Scan for the cell matching the given text and deliver its (x, y) coordinate at center. 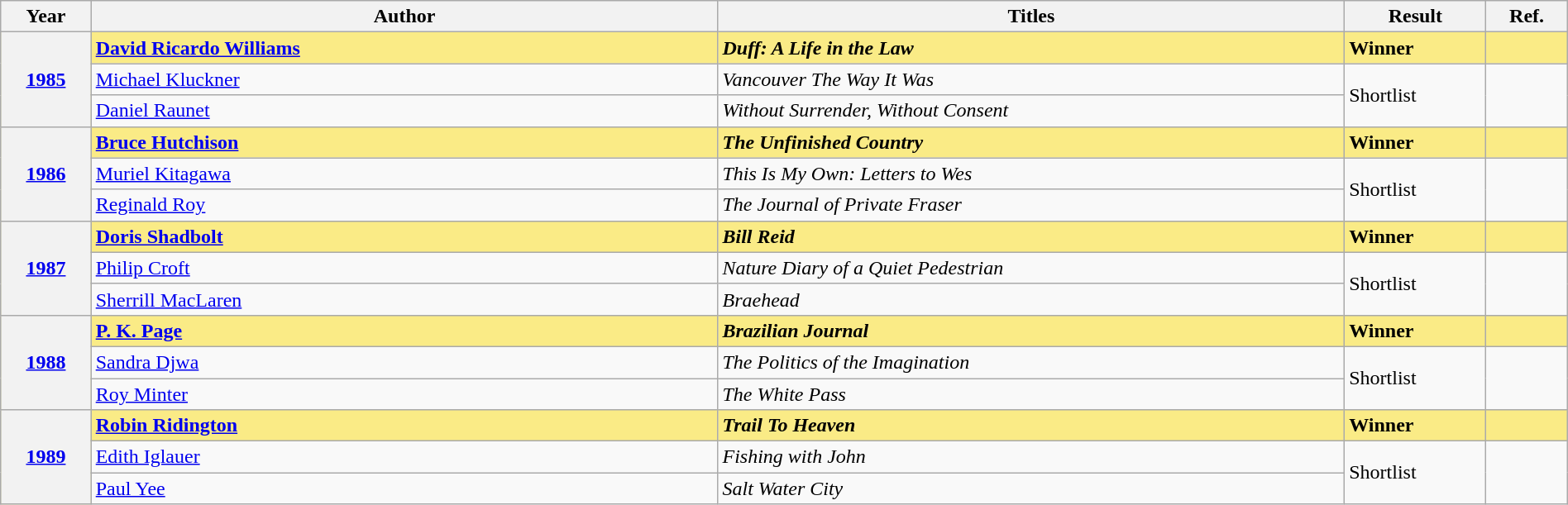
Michael Kluckner (404, 79)
Year (46, 17)
1988 (46, 362)
Salt Water City (1031, 488)
Sherrill MacLaren (404, 299)
Fishing with John (1031, 457)
The Journal of Private Fraser (1031, 205)
The Unfinished Country (1031, 142)
Titles (1031, 17)
The Politics of the Imagination (1031, 362)
Reginald Roy (404, 205)
Braehead (1031, 299)
Without Surrender, Without Consent (1031, 111)
Doris Shadbolt (404, 236)
Robin Ridington (404, 426)
Sandra Djwa (404, 362)
Bruce Hutchison (404, 142)
The White Pass (1031, 394)
Daniel Raunet (404, 111)
This Is My Own: Letters to Wes (1031, 174)
Duff: A Life in the Law (1031, 48)
Paul Yee (404, 488)
Result (1416, 17)
Ref. (1527, 17)
1986 (46, 174)
1985 (46, 79)
Philip Croft (404, 268)
1989 (46, 457)
Trail To Heaven (1031, 426)
Brazilian Journal (1031, 331)
David Ricardo Williams (404, 48)
Nature Diary of a Quiet Pedestrian (1031, 268)
Roy Minter (404, 394)
Bill Reid (1031, 236)
Muriel Kitagawa (404, 174)
P. K. Page (404, 331)
Edith Iglauer (404, 457)
1987 (46, 268)
Author (404, 17)
Vancouver The Way It Was (1031, 79)
